For the text-containing cell, return its midpoint in (X, Y) coordinate format. 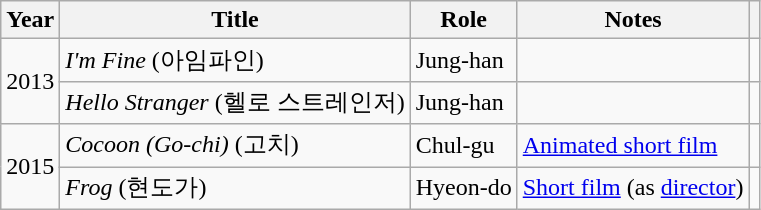
Title (235, 20)
Role (464, 20)
Chul-gu (464, 146)
I'm Fine (아임파인) (235, 60)
Cocoon (Go-chi) (고치) (235, 146)
Hello Stranger (헬로 스트레인저) (235, 102)
Animated short film (633, 146)
2013 (30, 82)
Frog (현도가) (235, 188)
Hyeon-do (464, 188)
Year (30, 20)
Notes (633, 20)
Short film (as director) (633, 188)
2015 (30, 166)
